Determine the (X, Y) coordinate at the center of the cell enclosing the given text.  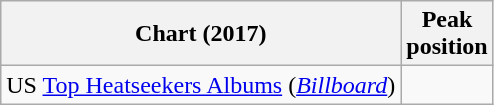
US Top Heatseekers Albums (Billboard) (201, 85)
Chart (2017) (201, 34)
Peakposition (447, 34)
